Identify which cell holds the provided text, then report its [x, y] central coordinate. 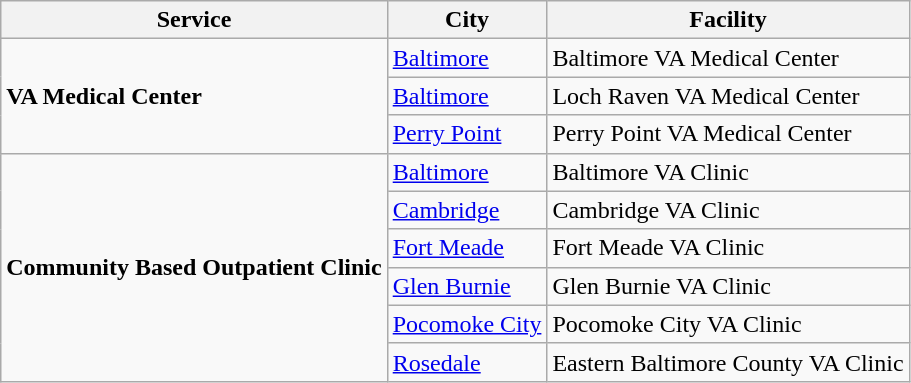
Glen Burnie [467, 286]
Pocomoke City [467, 324]
Baltimore VA Clinic [728, 172]
Service [194, 20]
Cambridge VA Clinic [728, 210]
Pocomoke City VA Clinic [728, 324]
Rosedale [467, 362]
Perry Point VA Medical Center [728, 134]
Eastern Baltimore County VA Clinic [728, 362]
Perry Point [467, 134]
City [467, 20]
Facility [728, 20]
Fort Meade [467, 248]
Fort Meade VA Clinic [728, 248]
Cambridge [467, 210]
Loch Raven VA Medical Center [728, 96]
VA Medical Center [194, 96]
Glen Burnie VA Clinic [728, 286]
Community Based Outpatient Clinic [194, 267]
Baltimore VA Medical Center [728, 58]
